Determine the (x, y) coordinate at the center of the cell enclosing the given text.  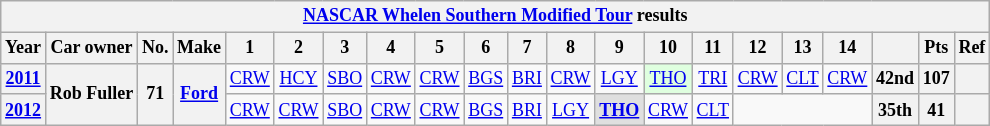
12 (758, 48)
NASCAR Whelen Southern Modified Tour results (496, 16)
35th (896, 110)
2012 (24, 110)
10 (668, 48)
No. (156, 48)
9 (620, 48)
6 (486, 48)
7 (528, 48)
2 (298, 48)
71 (156, 94)
HCY (298, 78)
Ref (972, 48)
11 (712, 48)
14 (848, 48)
1 (250, 48)
Make (200, 48)
Year (24, 48)
TRI (712, 78)
42nd (896, 78)
8 (570, 48)
Rob Fuller (91, 94)
13 (802, 48)
107 (936, 78)
Pts (936, 48)
3 (345, 48)
Ford (200, 94)
5 (440, 48)
Car owner (91, 48)
2011 (24, 78)
41 (936, 110)
4 (390, 48)
